Capture the cell that displays the provided text and extract its (x, y) central coordinate. 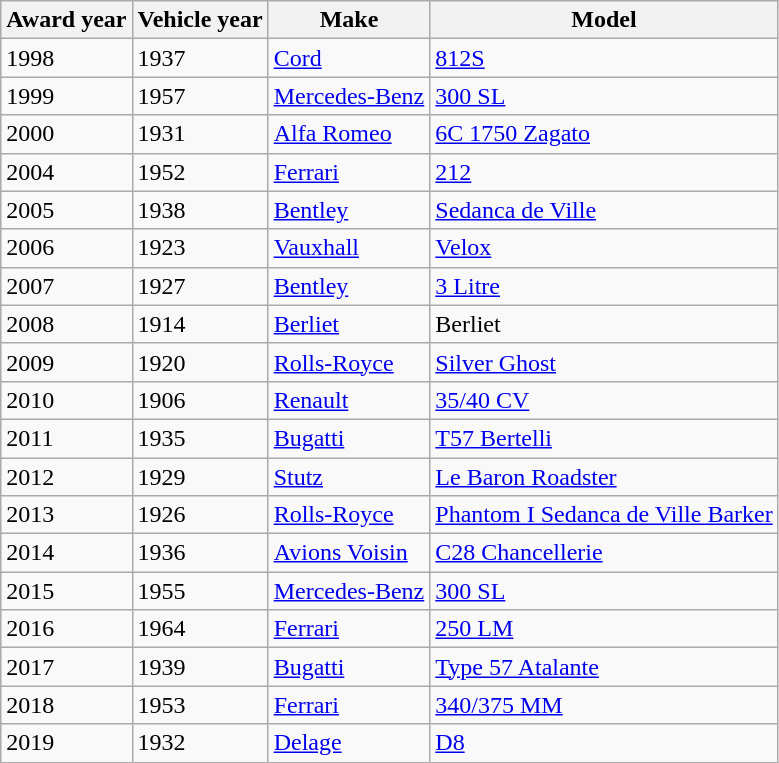
Type 57 Atalante (604, 667)
1935 (200, 438)
Vauxhall (349, 248)
1957 (200, 96)
Award year (66, 20)
1998 (66, 58)
2008 (66, 324)
1914 (200, 324)
1926 (200, 515)
2005 (66, 210)
1953 (200, 705)
2016 (66, 629)
2019 (66, 743)
340/375 MM (604, 705)
1923 (200, 248)
Avions Voisin (349, 553)
2010 (66, 400)
Delage (349, 743)
1936 (200, 553)
2015 (66, 591)
Vehicle year (200, 20)
1906 (200, 400)
250 LM (604, 629)
2009 (66, 362)
2014 (66, 553)
212 (604, 172)
Cord (349, 58)
1931 (200, 134)
T57 Bertelli (604, 438)
Renault (349, 400)
35/40 CV (604, 400)
Le Baron Roadster (604, 477)
1964 (200, 629)
2013 (66, 515)
Stutz (349, 477)
2004 (66, 172)
Phantom I Sedanca de Ville Barker (604, 515)
2011 (66, 438)
Make (349, 20)
Model (604, 20)
1952 (200, 172)
Velox (604, 248)
Sedanca de Ville (604, 210)
2000 (66, 134)
2006 (66, 248)
1927 (200, 286)
Alfa Romeo (349, 134)
2017 (66, 667)
Silver Ghost (604, 362)
812S (604, 58)
2018 (66, 705)
2012 (66, 477)
1932 (200, 743)
1939 (200, 667)
1937 (200, 58)
3 Litre (604, 286)
1999 (66, 96)
1955 (200, 591)
1920 (200, 362)
C28 Chancellerie (604, 553)
1929 (200, 477)
1938 (200, 210)
D8 (604, 743)
6C 1750 Zagato (604, 134)
2007 (66, 286)
